Return the [X, Y] coordinate for the center point of the cell that contains the specified text.  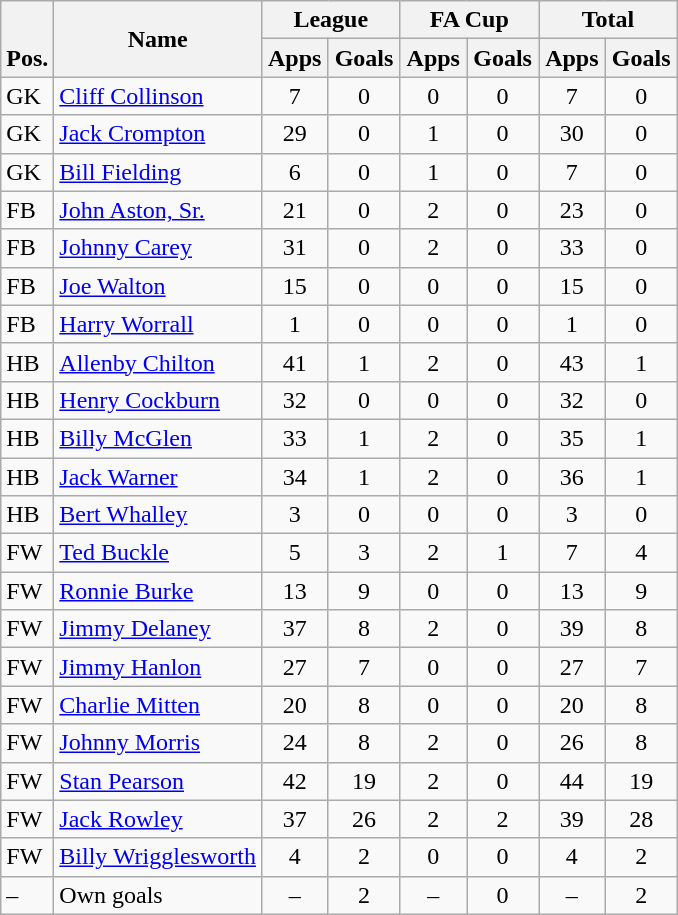
Bert Whalley [158, 515]
29 [294, 134]
36 [572, 477]
5 [294, 553]
Allenby Chilton [158, 362]
Johnny Morris [158, 743]
Jack Crompton [158, 134]
Billy Wrigglesworth [158, 857]
Jimmy Delaney [158, 629]
Charlie Mitten [158, 705]
Joe Walton [158, 286]
FA Cup [470, 20]
42 [294, 781]
Stan Pearson [158, 781]
24 [294, 743]
Ronnie Burke [158, 591]
John Aston, Sr. [158, 210]
6 [294, 172]
41 [294, 362]
Jack Warner [158, 477]
Ted Buckle [158, 553]
Own goals [158, 895]
Total [608, 20]
34 [294, 477]
35 [572, 438]
Pos. [28, 39]
30 [572, 134]
Harry Worrall [158, 324]
43 [572, 362]
Cliff Collinson [158, 96]
Henry Cockburn [158, 400]
Billy McGlen [158, 438]
Bill Fielding [158, 172]
Name [158, 39]
23 [572, 210]
31 [294, 248]
Jack Rowley [158, 819]
Johnny Carey [158, 248]
21 [294, 210]
28 [641, 819]
Jimmy Hanlon [158, 667]
League [330, 20]
44 [572, 781]
